Detect which cell encompasses the target text, then output its [X, Y] center coordinate. 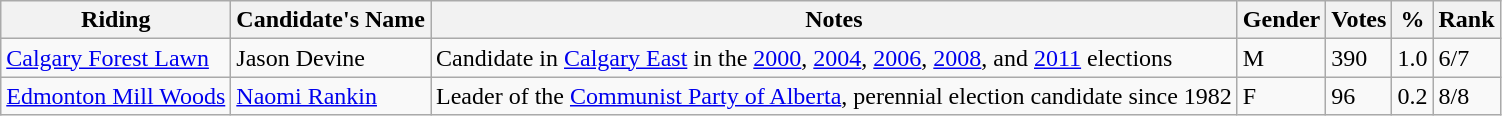
Jason Devine [331, 58]
M [1281, 58]
Notes [834, 20]
Candidate in Calgary East in the 2000, 2004, 2006, 2008, and 2011 elections [834, 58]
390 [1359, 58]
Rank [1466, 20]
0.2 [1412, 96]
Calgary Forest Lawn [116, 58]
Naomi Rankin [331, 96]
Gender [1281, 20]
6/7 [1466, 58]
1.0 [1412, 58]
% [1412, 20]
Votes [1359, 20]
Leader of the Communist Party of Alberta, perennial election candidate since 1982 [834, 96]
Edmonton Mill Woods [116, 96]
F [1281, 96]
Candidate's Name [331, 20]
8/8 [1466, 96]
96 [1359, 96]
Riding [116, 20]
